Pinpoint the cell where the given text exists, returning its (X, Y) midpoint coordinate. 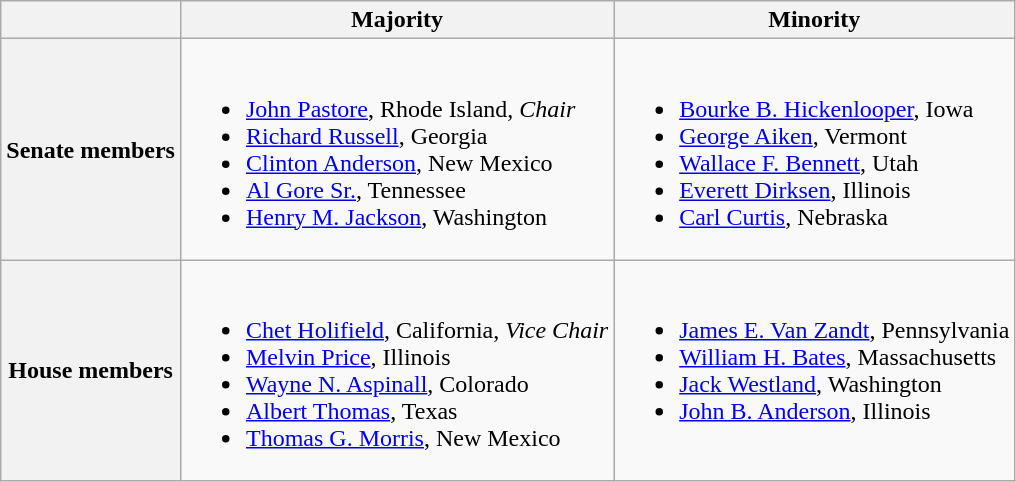
John Pastore, Rhode Island, ChairRichard Russell, GeorgiaClinton Anderson, New MexicoAl Gore Sr., TennesseeHenry M. Jackson, Washington (396, 150)
Bourke B. Hickenlooper, IowaGeorge Aiken, VermontWallace F. Bennett, UtahEverett Dirksen, Illinois Carl Curtis, Nebraska (814, 150)
Senate members (91, 150)
House members (91, 370)
James E. Van Zandt, PennsylvaniaWilliam H. Bates, MassachusettsJack Westland, WashingtonJohn B. Anderson, Illinois (814, 370)
Minority (814, 20)
Majority (396, 20)
Chet Holifield, California, Vice ChairMelvin Price, IllinoisWayne N. Aspinall, ColoradoAlbert Thomas, TexasThomas G. Morris, New Mexico (396, 370)
